Capture the cell that displays the provided text and extract its [X, Y] central coordinate. 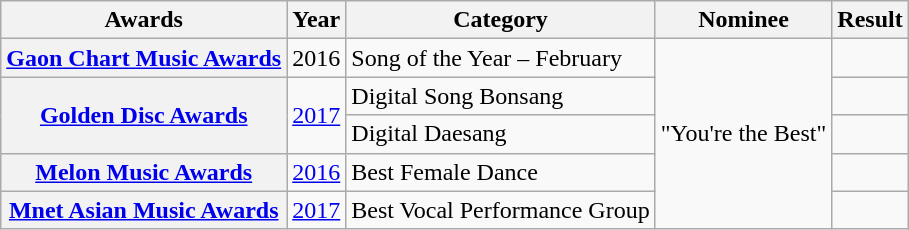
Digital Song Bonsang [500, 96]
Melon Music Awards [144, 172]
Best Female Dance [500, 172]
Awards [144, 20]
Year [316, 20]
Mnet Asian Music Awards [144, 210]
Best Vocal Performance Group [500, 210]
Golden Disc Awards [144, 115]
"You're the Best" [744, 134]
Result [870, 20]
Digital Daesang [500, 134]
Nominee [744, 20]
Category [500, 20]
Gaon Chart Music Awards [144, 58]
Song of the Year – February [500, 58]
